Identify which cell holds the provided text, then report its (X, Y) central coordinate. 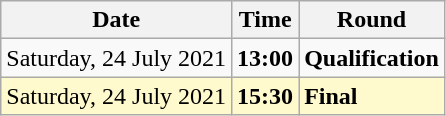
15:30 (266, 96)
Round (372, 20)
13:00 (266, 58)
Date (116, 20)
Time (266, 20)
Final (372, 96)
Qualification (372, 58)
